Return [x, y] of the center of cell containing provided text 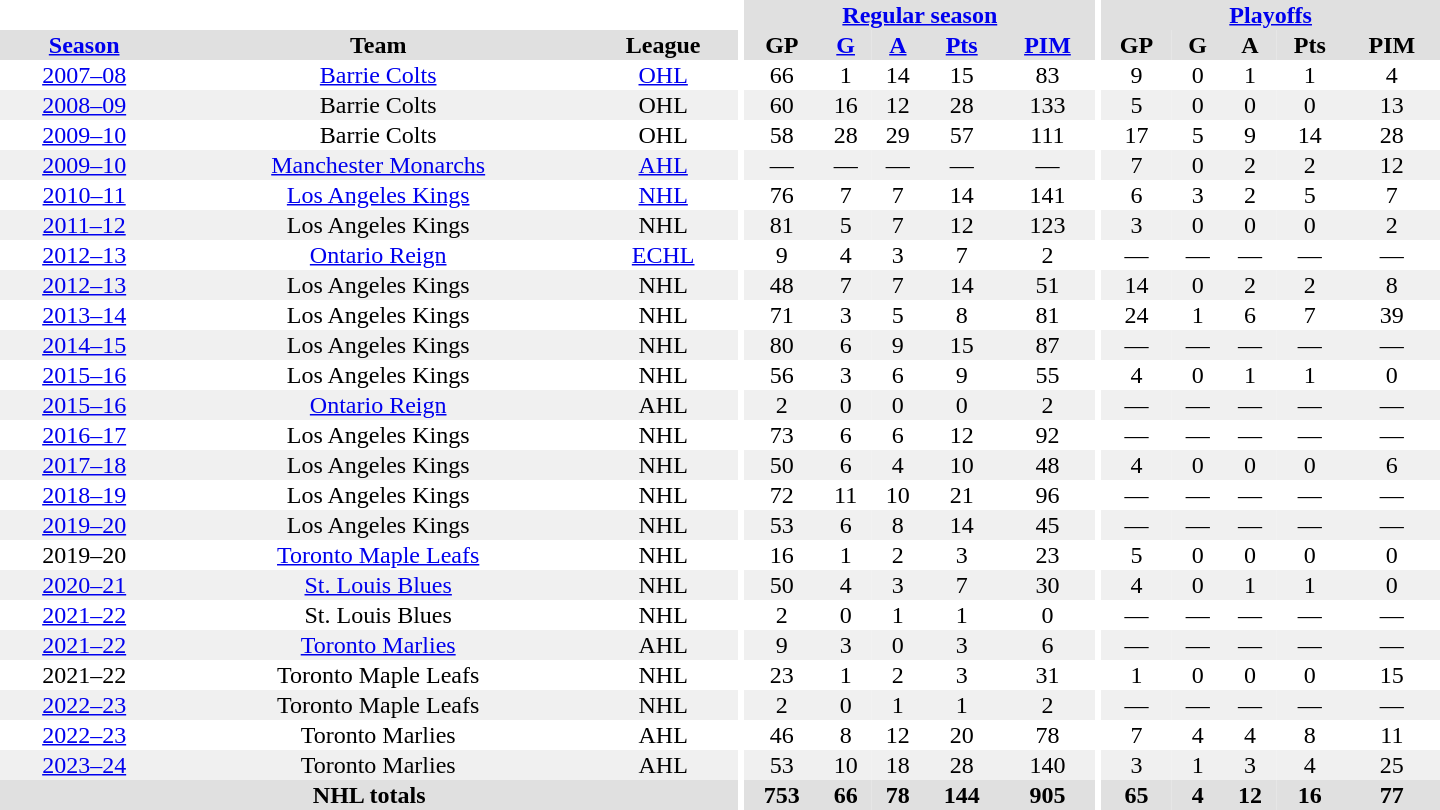
2017–18 [84, 465]
2020–21 [84, 585]
83 [1047, 75]
71 [782, 315]
31 [1047, 675]
45 [1047, 525]
111 [1047, 135]
30 [1047, 585]
20 [962, 735]
2010–11 [84, 195]
80 [782, 345]
13 [1392, 105]
2008–09 [84, 105]
24 [1136, 315]
133 [1047, 105]
25 [1392, 765]
Manchester Monarchs [378, 165]
Team [378, 45]
57 [962, 135]
123 [1047, 225]
60 [782, 105]
2014–15 [84, 345]
65 [1136, 795]
2023–24 [84, 765]
56 [782, 375]
2018–19 [84, 495]
140 [1047, 765]
18 [898, 765]
ECHL [663, 255]
144 [962, 795]
55 [1047, 375]
Playoffs [1270, 15]
NHL totals [369, 795]
141 [1047, 195]
753 [782, 795]
Season [84, 45]
29 [898, 135]
905 [1047, 795]
2016–17 [84, 435]
Regular season [920, 15]
39 [1392, 315]
72 [782, 495]
76 [782, 195]
96 [1047, 495]
92 [1047, 435]
87 [1047, 345]
46 [782, 735]
2013–14 [84, 315]
League [663, 45]
2007–08 [84, 75]
51 [1047, 285]
58 [782, 135]
77 [1392, 795]
2011–12 [84, 225]
73 [782, 435]
17 [1136, 135]
21 [962, 495]
